Identify which cell holds the provided text, then report its (x, y) central coordinate. 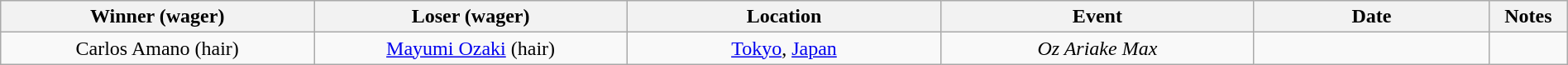
Winner (wager) (157, 17)
Event (1097, 17)
Loser (wager) (471, 17)
Location (784, 17)
Mayumi Ozaki (hair) (471, 48)
Carlos Amano (hair) (157, 48)
Notes (1528, 17)
Oz Ariake Max (1097, 48)
Tokyo, Japan (784, 48)
Date (1371, 17)
